Return (x, y) of the center of cell containing provided text 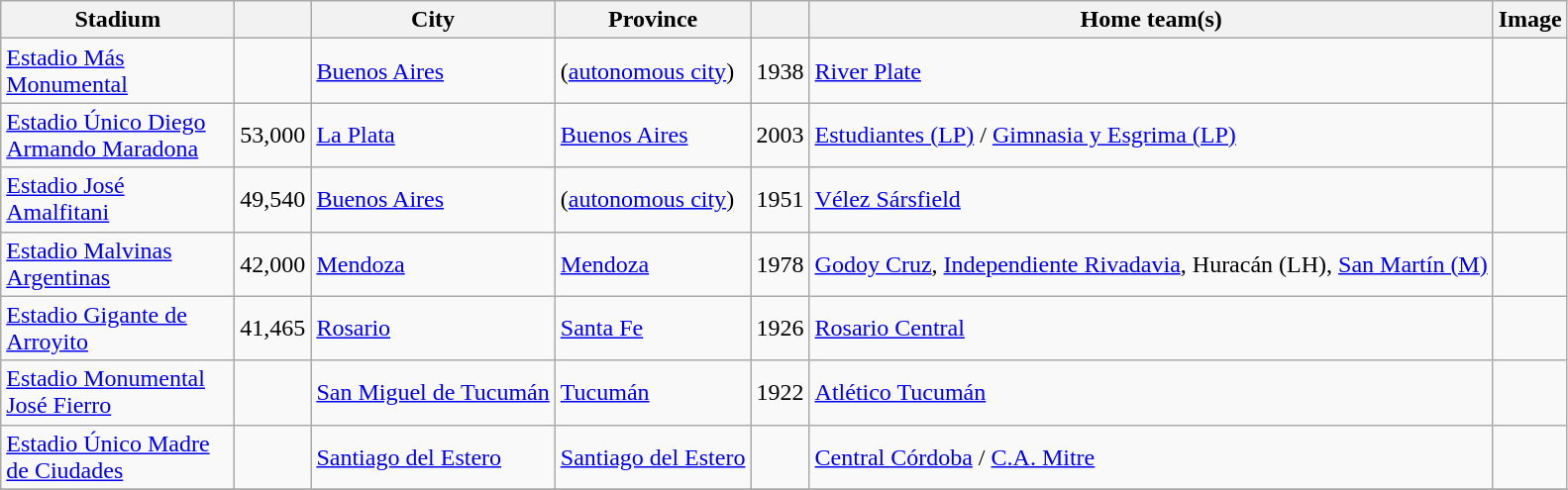
La Plata (433, 135)
Rosario (433, 329)
Estadio Malvinas Argentinas (118, 263)
Estadio Más Monumental (118, 71)
1938 (781, 71)
1922 (781, 392)
River Plate (1151, 71)
Province (653, 20)
1926 (781, 329)
Stadium (118, 20)
Rosario Central (1151, 329)
1978 (781, 263)
Tucumán (653, 392)
Vélez Sársfield (1151, 200)
Estadio José Amalfitani (118, 200)
53,000 (273, 135)
42,000 (273, 263)
San Miguel de Tucumán (433, 392)
2003 (781, 135)
Estadio Único Madre de Ciudades (118, 457)
Estadio Gigante de Arroyito (118, 329)
Estudiantes (LP) / Gimnasia y Esgrima (LP) (1151, 135)
Atlético Tucumán (1151, 392)
Image (1529, 20)
Central Córdoba / C.A. Mitre (1151, 457)
City (433, 20)
41,465 (273, 329)
Estadio Monumental José Fierro (118, 392)
49,540 (273, 200)
Santa Fe (653, 329)
Estadio Único Diego Armando Maradona (118, 135)
Home team(s) (1151, 20)
Godoy Cruz, Independiente Rivadavia, Huracán (LH), San Martín (M) (1151, 263)
1951 (781, 200)
